Identify which cell holds the provided text, then report its [X, Y] central coordinate. 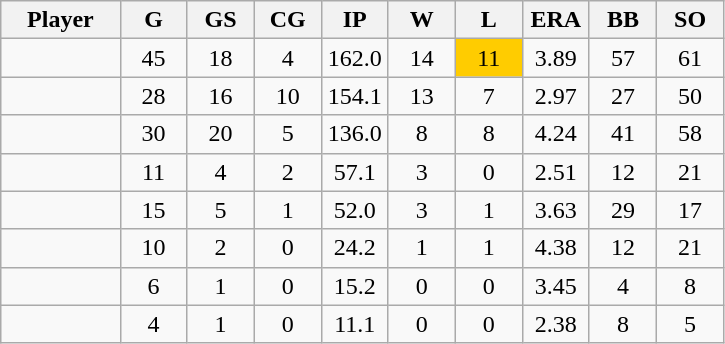
57 [622, 58]
52.0 [354, 210]
4.38 [556, 248]
15 [154, 210]
61 [690, 58]
ERA [556, 20]
20 [220, 134]
41 [622, 134]
3.63 [556, 210]
GS [220, 20]
3.45 [556, 286]
57.1 [354, 172]
136.0 [354, 134]
L [488, 20]
2.97 [556, 96]
154.1 [354, 96]
6 [154, 286]
2.38 [556, 324]
15.2 [354, 286]
2.51 [556, 172]
29 [622, 210]
17 [690, 210]
30 [154, 134]
Player [60, 20]
4.24 [556, 134]
BB [622, 20]
28 [154, 96]
14 [422, 58]
18 [220, 58]
SO [690, 20]
45 [154, 58]
3.89 [556, 58]
27 [622, 96]
CG [288, 20]
16 [220, 96]
162.0 [354, 58]
IP [354, 20]
11.1 [354, 324]
50 [690, 96]
7 [488, 96]
G [154, 20]
58 [690, 134]
13 [422, 96]
24.2 [354, 248]
W [422, 20]
